Determine the (x, y) coordinate at the center of the cell enclosing the given text.  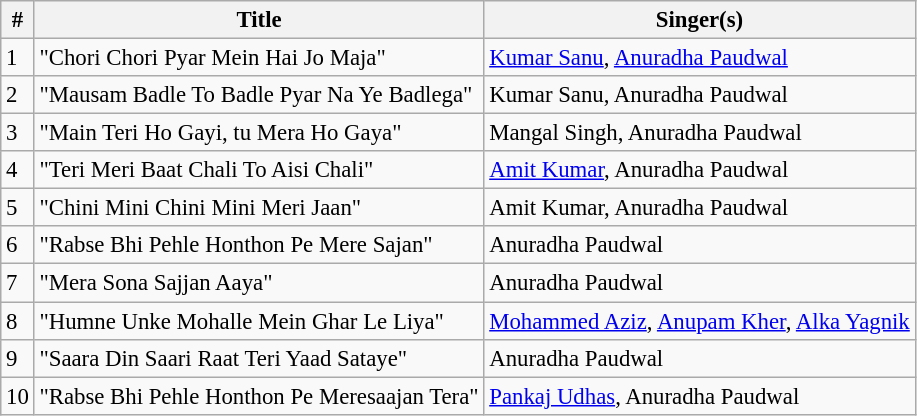
2 (18, 95)
"Humne Unke Mohalle Mein Ghar Le Liya" (259, 321)
7 (18, 283)
"Main Teri Ho Gayi, tu Mera Ho Gaya" (259, 133)
"Saara Din Saari Raat Teri Yaad Sataye" (259, 358)
Mangal Singh, Anuradha Paudwal (700, 133)
"Rabse Bhi Pehle Honthon Pe Mere Sajan" (259, 245)
"Teri Meri Baat Chali To Aisi Chali" (259, 170)
5 (18, 208)
8 (18, 321)
"Mera Sona Sajjan Aaya" (259, 283)
9 (18, 358)
"Rabse Bhi Pehle Honthon Pe Meresaajan Tera" (259, 396)
"Mausam Badle To Badle Pyar Na Ye Badlega" (259, 95)
3 (18, 133)
"Chori Chori Pyar Mein Hai Jo Maja" (259, 58)
4 (18, 170)
1 (18, 58)
Pankaj Udhas, Anuradha Paudwal (700, 396)
# (18, 20)
Singer(s) (700, 20)
Title (259, 20)
Mohammed Aziz, Anupam Kher, Alka Yagnik (700, 321)
"Chini Mini Chini Mini Meri Jaan" (259, 208)
6 (18, 245)
10 (18, 396)
